For the text-containing cell, return its midpoint in (x, y) coordinate format. 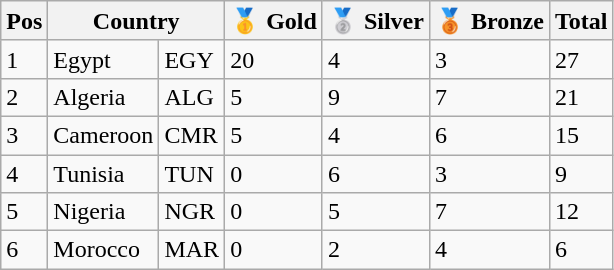
12 (581, 212)
Algeria (104, 97)
TUN (192, 173)
Pos (24, 21)
EGY (192, 59)
21 (581, 97)
Country (136, 21)
CMR (192, 135)
🥉 Bronze (489, 21)
🥇 Gold (274, 21)
🥈 Silver (376, 21)
1 (24, 59)
Morocco (104, 250)
Total (581, 21)
27 (581, 59)
Egypt (104, 59)
20 (274, 59)
Nigeria (104, 212)
Cameroon (104, 135)
NGR (192, 212)
Tunisia (104, 173)
ALG (192, 97)
15 (581, 135)
MAR (192, 250)
